Find where the given text appears and provide that cell's center as (X, Y) coordinate. 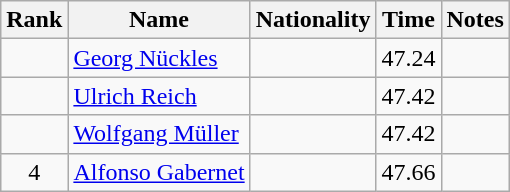
Nationality (313, 20)
Ulrich Reich (159, 96)
Time (408, 20)
Name (159, 20)
Notes (475, 20)
Rank (34, 20)
Georg Nückles (159, 58)
Wolfgang Müller (159, 134)
47.24 (408, 58)
47.66 (408, 172)
Alfonso Gabernet (159, 172)
4 (34, 172)
